Locate the cell with the specified text and output its [x, y] center coordinate. 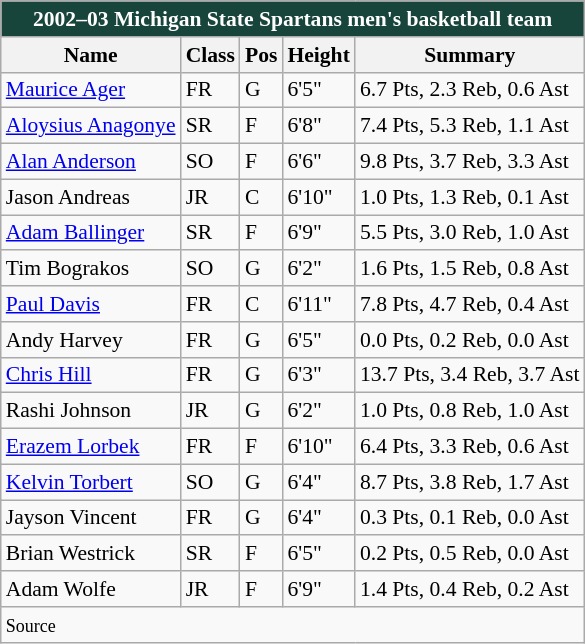
Tim Bograkos [91, 269]
Alan Anderson [91, 162]
6'8" [318, 126]
Andy Harvey [91, 340]
Kelvin Torbert [91, 482]
1.0 Pts, 1.3 Reb, 0.1 Ast [470, 197]
0.3 Pts, 0.1 Reb, 0.0 Ast [470, 518]
6'11" [318, 304]
5.5 Pts, 3.0 Reb, 1.0 Ast [470, 233]
9.8 Pts, 3.7 Reb, 3.3 Ast [470, 162]
0.0 Pts, 0.2 Reb, 0.0 Ast [470, 340]
Pos [262, 55]
Rashi Johnson [91, 411]
1.4 Pts, 0.4 Reb, 0.2 Ast [470, 589]
Erazem Lorbek [91, 447]
Brian Westrick [91, 554]
Maurice Ager [91, 90]
6'3" [318, 375]
1.0 Pts, 0.8 Reb, 1.0 Ast [470, 411]
Chris Hill [91, 375]
Adam Wolfe [91, 589]
Jason Andreas [91, 197]
Name [91, 55]
Adam Ballinger [91, 233]
Paul Davis [91, 304]
7.4 Pts, 5.3 Reb, 1.1 Ast [470, 126]
6.4 Pts, 3.3 Reb, 0.6 Ast [470, 447]
Aloysius Anagonye [91, 126]
0.2 Pts, 0.5 Reb, 0.0 Ast [470, 554]
7.8 Pts, 4.7 Reb, 0.4 Ast [470, 304]
Height [318, 55]
Jayson Vincent [91, 518]
6.7 Pts, 2.3 Reb, 0.6 Ast [470, 90]
Summary [470, 55]
8.7 Pts, 3.8 Reb, 1.7 Ast [470, 482]
6'6" [318, 162]
2002–03 Michigan State Spartans men's basketball team [293, 19]
13.7 Pts, 3.4 Reb, 3.7 Ast [470, 375]
1.6 Pts, 1.5 Reb, 0.8 Ast [470, 269]
Source [293, 625]
Class [210, 55]
